Output the [x, y] coordinate of the center of the cell containing the given text.  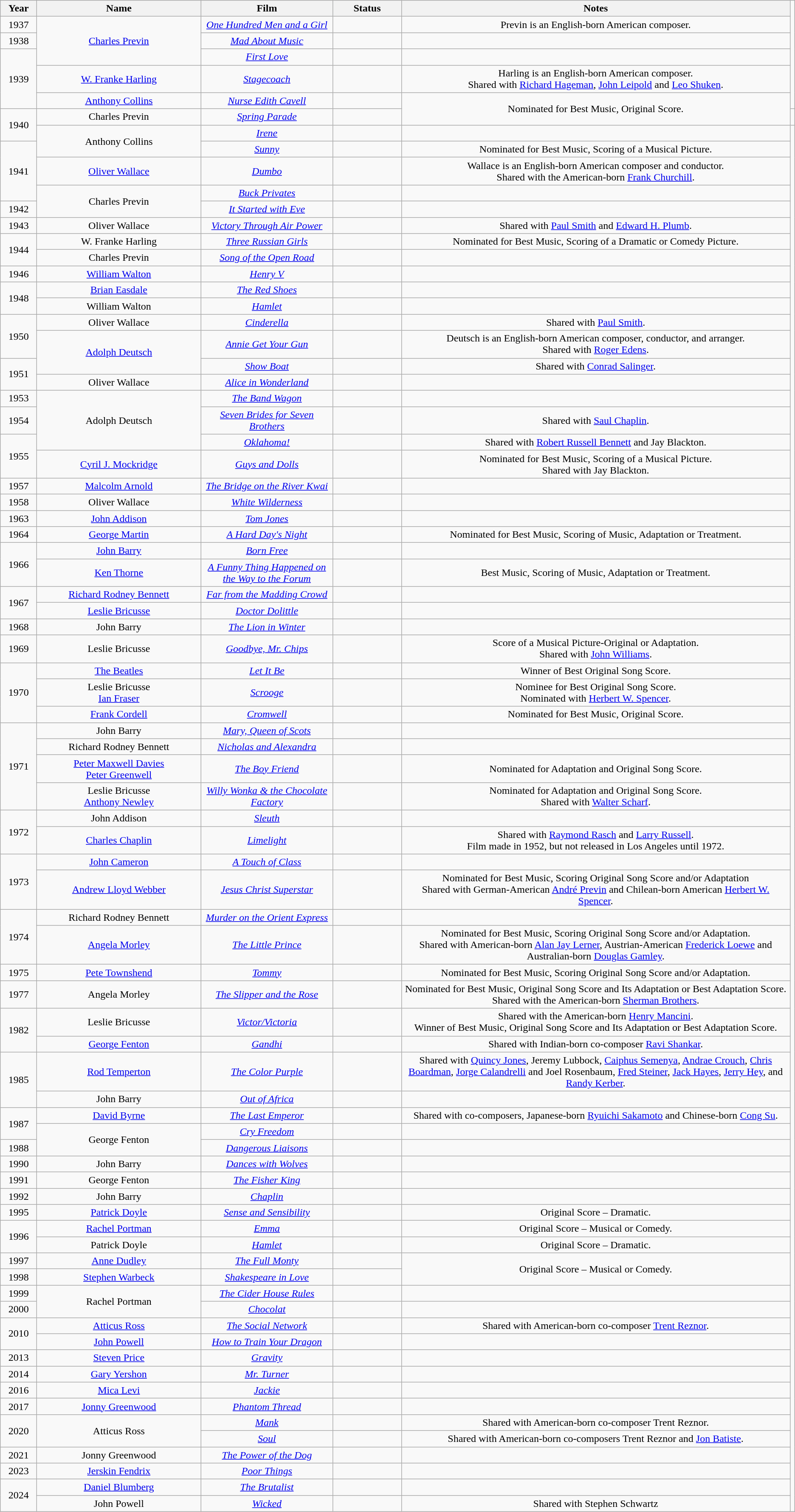
Cromwell [267, 714]
Chaplin [267, 1196]
1950 [19, 336]
Shared with Raymond Rasch and Larry Russell.Film made in 1952, but not released in Los Angeles until 1972. [595, 840]
1975 [19, 973]
1939 [19, 79]
White Wilderness [267, 502]
1970 [19, 692]
1971 [19, 766]
Anne Dudley [119, 1261]
Leslie BricusseAnthony Newley [119, 796]
Daniel Blumberg [119, 1487]
1996 [19, 1237]
Shared with Robert Russell Bennett and Jay Blackton. [595, 442]
Frank Cordell [119, 714]
George Martin [119, 535]
1937 [19, 25]
Stephen Warbeck [119, 1277]
Peter Maxwell DaviesPeter Greenwell [119, 769]
The Red Shoes [267, 290]
Dances with Wolves [267, 1164]
Winner of Best Original Song Score. [595, 671]
1992 [19, 1196]
1938 [19, 41]
2010 [19, 1334]
Jesus Christ Superstar [267, 890]
2020 [19, 1430]
Nominated for Best Music, Scoring of Music, Adaptation or Treatment. [595, 535]
Brian Easdale [119, 290]
Goodbye, Mr. Chips [267, 649]
David Byrne [119, 1115]
Limelight [267, 840]
1967 [19, 603]
Wicked [267, 1504]
The Little Prince [267, 945]
Tommy [267, 973]
Dumbo [267, 171]
Shared with Indian-born co-composer Ravi Shankar. [595, 1044]
1963 [19, 519]
The Social Network [267, 1326]
Shared with Stephen Schwartz [595, 1504]
Nurse Edith Cavell [267, 101]
Dangerous Liaisons [267, 1148]
The Power of the Dog [267, 1455]
Shared with Saul Chaplin. [595, 420]
Out of Africa [267, 1099]
2017 [19, 1406]
2014 [19, 1374]
Sunny [267, 149]
Jackie [267, 1390]
It Started with Eve [267, 209]
1990 [19, 1164]
1969 [19, 649]
Guys and Dolls [267, 464]
Chocolat [267, 1309]
Best Music, Scoring of Music, Adaptation or Treatment. [595, 573]
Mr. Turner [267, 1374]
The Cider House Rules [267, 1293]
1982 [19, 1030]
Nicholas and Alexandra [267, 747]
Pete Townshend [119, 973]
Mad About Music [267, 41]
Phantom Thread [267, 1406]
Year [19, 8]
John Cameron [119, 862]
Gravity [267, 1358]
1974 [19, 937]
1977 [19, 995]
Poor Things [267, 1471]
The Band Wagon [267, 398]
Annie Get Your Gun [267, 344]
First Love [267, 57]
Gandhi [267, 1044]
1998 [19, 1277]
Jerskin Fendrix [119, 1471]
2016 [19, 1390]
How to Train Your Dragon [267, 1342]
Cyril J. Mockridge [119, 464]
Steven Price [119, 1358]
1943 [19, 226]
1953 [19, 398]
2013 [19, 1358]
Three Russian Girls [267, 242]
Charles Chaplin [119, 840]
1964 [19, 535]
Sense and Sensibility [267, 1213]
1988 [19, 1148]
Shakespeare in Love [267, 1277]
Buck Privates [267, 193]
2000 [19, 1309]
The Color Purple [267, 1072]
Soul [267, 1439]
Gary Yershon [119, 1374]
Harling is an English-born American composer.Shared with Richard Hageman, John Leipold and Leo Shuken. [595, 79]
Nominee for Best Original Song Score.Nominated with Herbert W. Spencer. [595, 692]
1948 [19, 298]
1972 [19, 832]
Nominated for Best Music, Scoring of a Dramatic or Comedy Picture. [595, 242]
Mank [267, 1422]
Sleuth [267, 818]
Deutsch is an English-born American composer, conductor, and arranger.Shared with Roger Edens. [595, 344]
1951 [19, 374]
The Last Emperor [267, 1115]
Nominated for Best Music, Original Song Score and Its Adaptation or Best Adaptation Score.Shared with the American-born Sherman Brothers. [595, 995]
Shared with Paul Smith and Edward H. Plumb. [595, 226]
A Hard Day's Night [267, 535]
1942 [19, 209]
The Beatles [119, 671]
Henry V [267, 274]
Shared with Conrad Salinger. [595, 366]
Cinderella [267, 322]
Leslie BricusseIan Fraser [119, 692]
Alice in Wonderland [267, 382]
Doctor Dolittle [267, 611]
Ken Thorne [119, 573]
A Funny Thing Happened on the Way to the Forum [267, 573]
The Lion in Winter [267, 627]
Willy Wonka & the Chocolate Factory [267, 796]
Spring Parade [267, 117]
1995 [19, 1213]
Let It Be [267, 671]
Stagecoach [267, 79]
Shared with co-composers, Japanese-born Ryuichi Sakamoto and Chinese-born Cong Su. [595, 1115]
1968 [19, 627]
The Brutalist [267, 1487]
1958 [19, 502]
One Hundred Men and a Girl [267, 25]
1999 [19, 1293]
Born Free [267, 551]
Irene [267, 133]
1940 [19, 125]
The Boy Friend [267, 769]
Shared with Paul Smith. [595, 322]
The Fisher King [267, 1180]
1944 [19, 250]
1973 [19, 882]
Nominated for Adaptation and Original Song Score. [595, 769]
Emma [267, 1229]
Nominated for Adaptation and Original Song Score.Shared with Walter Scharf. [595, 796]
The Full Monty [267, 1261]
Notes [595, 8]
1955 [19, 456]
Mica Levi [119, 1390]
Film [267, 8]
The Slipper and the Rose [267, 995]
1941 [19, 171]
Victory Through Air Power [267, 226]
Previn is an English-born American composer. [595, 25]
2023 [19, 1471]
Song of the Open Road [267, 258]
Nominated for Best Music, Scoring Original Song Score and/or Adaptation. [595, 973]
1954 [19, 420]
Seven Brides for Seven Brothers [267, 420]
1966 [19, 565]
2024 [19, 1495]
Far from the Madding Crowd [267, 595]
Show Boat [267, 366]
1946 [19, 274]
Nominated for Best Music, Scoring of a Musical Picture. [595, 149]
1957 [19, 486]
Victor/Victoria [267, 1022]
1997 [19, 1261]
1985 [19, 1080]
Scrooge [267, 692]
Murder on the Orient Express [267, 917]
Tom Jones [267, 519]
Mary, Queen of Scots [267, 731]
1991 [19, 1180]
Malcolm Arnold [119, 486]
Rod Temperton [119, 1072]
Shared with the American-born Henry Mancini.Winner of Best Music, Original Song Score and Its Adaptation or Best Adaptation Score. [595, 1022]
Nominated for Best Music, Scoring of a Musical Picture.Shared with Jay Blackton. [595, 464]
Name [119, 8]
Shared with American-born co-composers Trent Reznor and Jon Batiste. [595, 1439]
Status [367, 8]
Oklahoma! [267, 442]
The Bridge on the River Kwai [267, 486]
Andrew Lloyd Webber [119, 890]
Cry Freedom [267, 1131]
Score of a Musical Picture-Original or Adaptation.Shared with John Williams. [595, 649]
2021 [19, 1455]
A Touch of Class [267, 862]
1987 [19, 1123]
Wallace is an English-born American composer and conductor.Shared with the American-born Frank Churchill. [595, 171]
